Find where the given text appears and provide that cell's center as [x, y] coordinate. 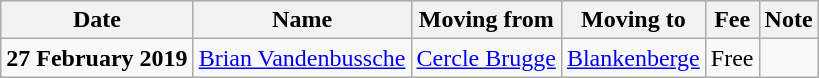
Name [302, 20]
Brian Vandenbussche [302, 58]
Moving from [486, 20]
Moving to [633, 20]
Note [788, 20]
Free [732, 58]
Cercle Brugge [486, 58]
Blankenberge [633, 58]
Fee [732, 20]
27 February 2019 [97, 58]
Date [97, 20]
